Return the (X, Y) coordinate for the center point of the cell that contains the specified text.  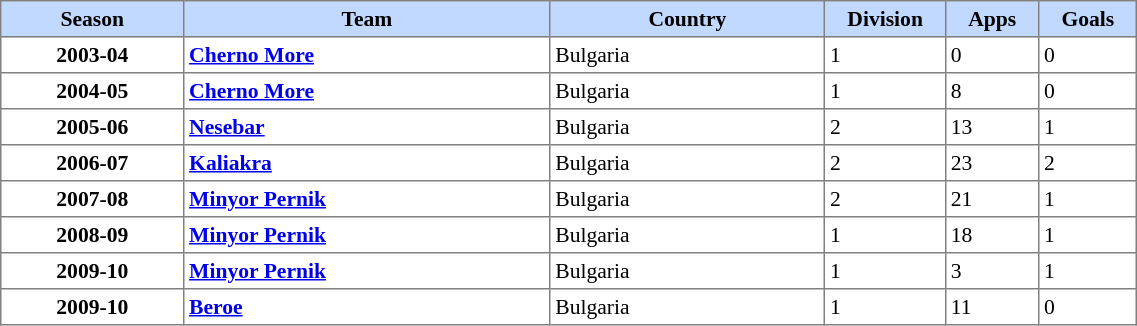
3 (992, 271)
21 (992, 199)
Country (688, 19)
2008-09 (92, 235)
18 (992, 235)
Season (92, 19)
2006-07 (92, 163)
23 (992, 163)
11 (992, 307)
2003-04 (92, 55)
2005-06 (92, 127)
8 (992, 91)
Team (367, 19)
2007-08 (92, 199)
Apps (992, 19)
Goals (1088, 19)
13 (992, 127)
Nesebar (367, 127)
2004-05 (92, 91)
Beroe (367, 307)
Division (886, 19)
Kaliakra (367, 163)
